Pinpoint the cell where the given text exists, returning its [x, y] midpoint coordinate. 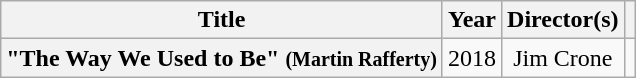
Director(s) [564, 20]
"The Way We Used to Be" (Martin Rafferty) [222, 58]
Title [222, 20]
2018 [472, 58]
Jim Crone [564, 58]
Year [472, 20]
